Search for the cell housing the specified text and yield its (x, y) center coordinate. 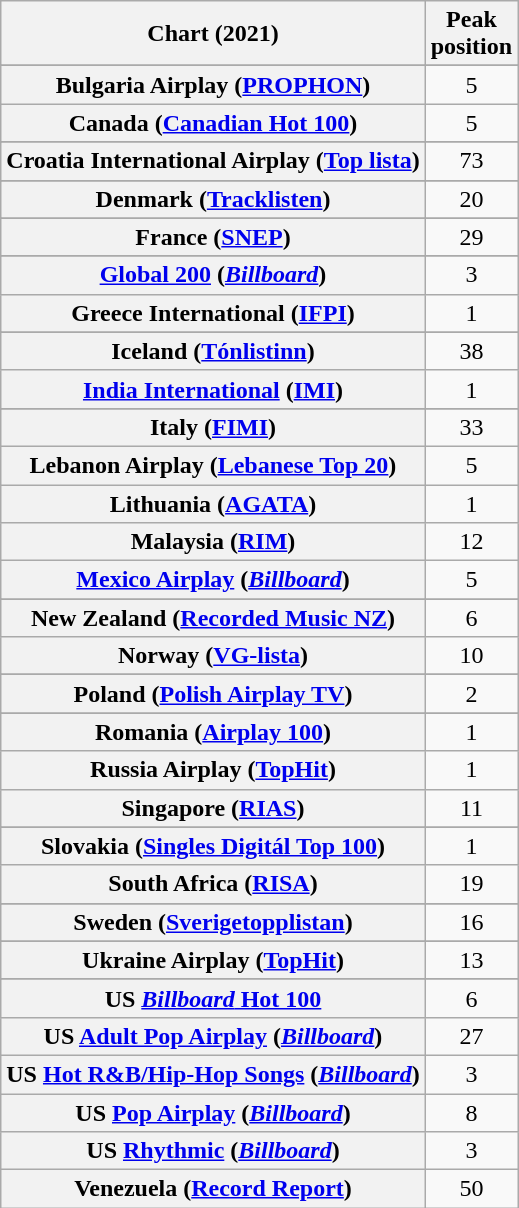
US Pop Airplay (Billboard) (213, 1113)
Italy (FIMI) (213, 427)
10 (471, 656)
Croatia International Airplay (Top lista) (213, 161)
South Africa (RISA) (213, 884)
Venezuela (Record Report) (213, 1189)
Romania (Airplay 100) (213, 732)
Denmark (Tracklisten) (213, 199)
16 (471, 922)
Bulgaria Airplay (PROPHON) (213, 85)
33 (471, 427)
Singapore (RIAS) (213, 808)
Malaysia (RIM) (213, 542)
France (SNEP) (213, 237)
29 (471, 237)
12 (471, 542)
20 (471, 199)
Canada (Canadian Hot 100) (213, 123)
2 (471, 694)
38 (471, 351)
Chart (2021) (213, 34)
19 (471, 884)
Lithuania (AGATA) (213, 503)
Mexico Airplay (Billboard) (213, 580)
Greece International (IFPI) (213, 313)
US Billboard Hot 100 (213, 998)
Poland (Polish Airplay TV) (213, 694)
Global 200 (Billboard) (213, 275)
27 (471, 1036)
New Zealand (Recorded Music NZ) (213, 618)
Iceland (Tónlistinn) (213, 351)
50 (471, 1189)
Ukraine Airplay (TopHit) (213, 960)
13 (471, 960)
11 (471, 808)
Sweden (Sverigetopplistan) (213, 922)
8 (471, 1113)
Slovakia (Singles Digitál Top 100) (213, 846)
India International (IMI) (213, 389)
US Rhythmic (Billboard) (213, 1151)
Peakposition (471, 34)
Russia Airplay (TopHit) (213, 770)
US Adult Pop Airplay (Billboard) (213, 1036)
Norway (VG-lista) (213, 656)
Lebanon Airplay (Lebanese Top 20) (213, 465)
US Hot R&B/Hip-Hop Songs (Billboard) (213, 1074)
73 (471, 161)
